Determine the (x, y) coordinate at the center of the cell enclosing the given text.  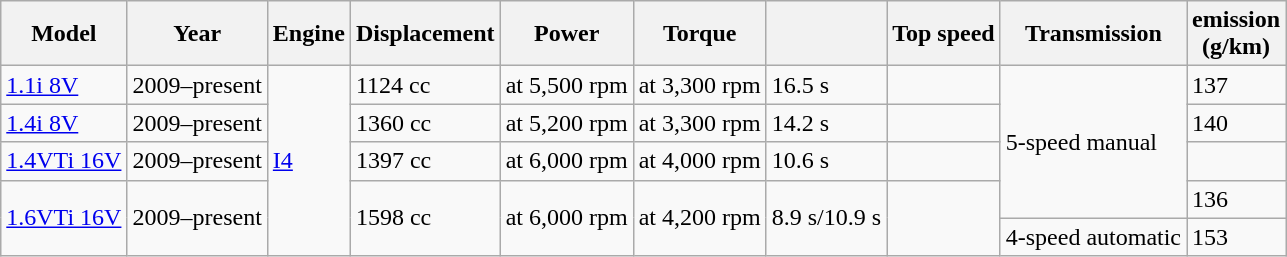
Year (197, 34)
153 (1236, 237)
140 (1236, 123)
8.9 s/10.9 s (826, 218)
1124 cc (425, 85)
Transmission (1093, 34)
1.4VTi 16V (64, 161)
1397 cc (425, 161)
emission(g/km) (1236, 34)
at 5,200 rpm (566, 123)
I4 (308, 161)
Engine (308, 34)
1360 cc (425, 123)
16.5 s (826, 85)
10.6 s (826, 161)
at 4,200 rpm (700, 218)
Torque (700, 34)
4-speed automatic (1093, 237)
1.1i 8V (64, 85)
at 4,000 rpm (700, 161)
1.4i 8V (64, 123)
136 (1236, 199)
5-speed manual (1093, 142)
137 (1236, 85)
Top speed (944, 34)
1.6VTi 16V (64, 218)
at 5,500 rpm (566, 85)
Displacement (425, 34)
Power (566, 34)
1598 cc (425, 218)
Model (64, 34)
14.2 s (826, 123)
